Pinpoint the cell where the given text exists, returning its [x, y] midpoint coordinate. 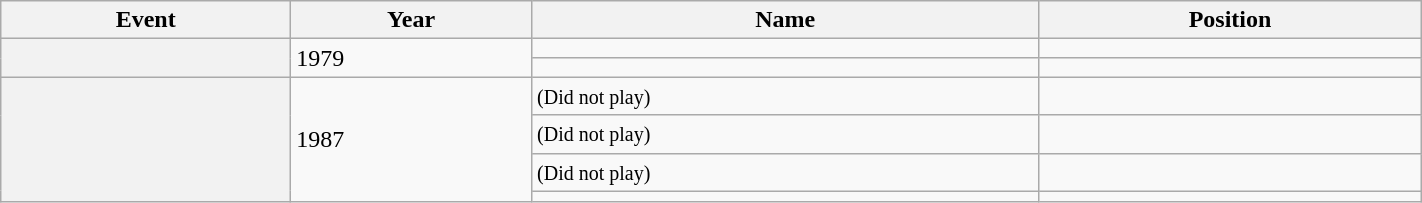
Name [786, 20]
Year [412, 20]
1987 [412, 140]
Position [1230, 20]
Event [146, 20]
1979 [412, 58]
